Return the [X, Y] coordinate for the center point of the cell that contains the specified text.  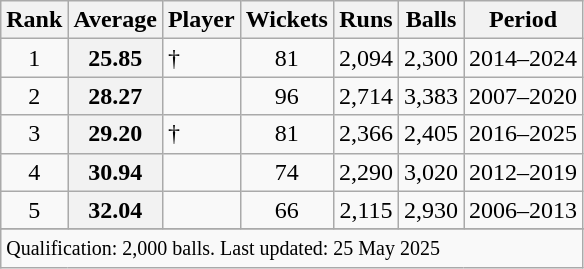
Player [201, 20]
2,405 [430, 134]
29.20 [116, 134]
2,714 [366, 96]
2007–2020 [524, 96]
Average [116, 20]
2,115 [366, 210]
2,930 [430, 210]
3,020 [430, 172]
25.85 [116, 58]
2014–2024 [524, 58]
2,366 [366, 134]
2012–2019 [524, 172]
96 [286, 96]
32.04 [116, 210]
3 [34, 134]
Period [524, 20]
2,094 [366, 58]
1 [34, 58]
2 [34, 96]
Rank [34, 20]
2006–2013 [524, 210]
28.27 [116, 96]
4 [34, 172]
2,290 [366, 172]
Qualification: 2,000 balls. Last updated: 25 May 2025 [292, 248]
30.94 [116, 172]
5 [34, 210]
2,300 [430, 58]
66 [286, 210]
2016–2025 [524, 134]
74 [286, 172]
Balls [430, 20]
3,383 [430, 96]
Wickets [286, 20]
Runs [366, 20]
